Return the [X, Y] coordinate for the center point of the cell that contains the specified text.  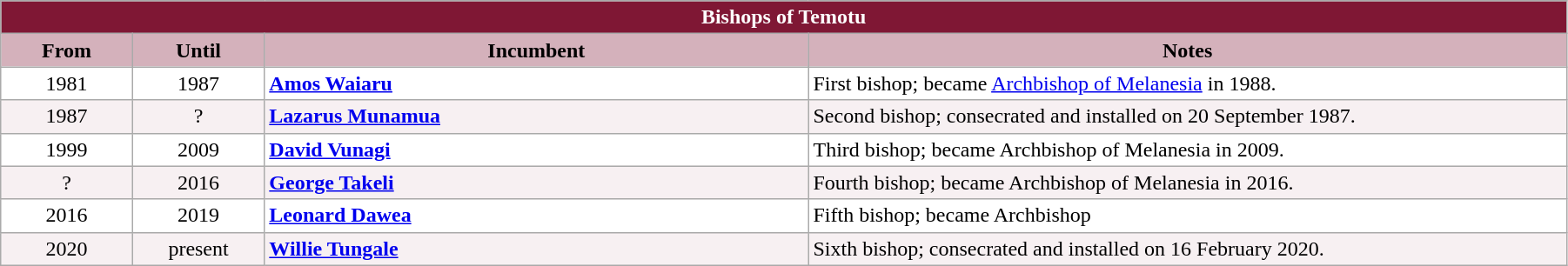
2009 [198, 150]
Sixth bishop; consecrated and installed on 16 February 2020. [1188, 249]
Bishops of Temotu [784, 17]
Second bishop; consecrated and installed on 20 September 1987. [1188, 116]
George Takeli [536, 183]
Third bishop; became Archbishop of Melanesia in 2009. [1188, 150]
Incumbent [536, 50]
Fourth bishop; became Archbishop of Melanesia in 2016. [1188, 183]
From [67, 50]
2019 [198, 216]
Amos Waiaru [536, 83]
2020 [67, 249]
1999 [67, 150]
David Vunagi [536, 150]
First bishop; became Archbishop of Melanesia in 1988. [1188, 83]
Fifth bishop; became Archbishop [1188, 216]
1981 [67, 83]
present [198, 249]
Notes [1188, 50]
Lazarus Munamua [536, 116]
Until [198, 50]
Leonard Dawea [536, 216]
Willie Tungale [536, 249]
